Search for the cell housing the specified text and yield its [x, y] center coordinate. 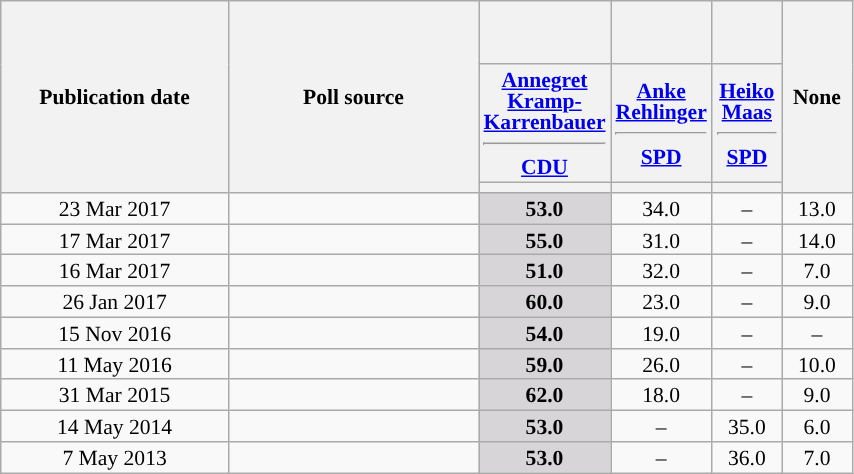
17 Mar 2017 [115, 240]
32.0 [662, 270]
55.0 [544, 240]
62.0 [544, 396]
26.0 [662, 364]
Anke RehlingerSPD [662, 124]
14 May 2014 [115, 426]
11 May 2016 [115, 364]
None [817, 97]
Heiko MaasSPD [747, 124]
23 Mar 2017 [115, 208]
51.0 [544, 270]
23.0 [662, 302]
10.0 [817, 364]
19.0 [662, 332]
26 Jan 2017 [115, 302]
60.0 [544, 302]
16 Mar 2017 [115, 270]
13.0 [817, 208]
31 Mar 2015 [115, 396]
6.0 [817, 426]
15 Nov 2016 [115, 332]
7 May 2013 [115, 458]
36.0 [747, 458]
35.0 [747, 426]
31.0 [662, 240]
Annegret Kramp-KarrenbauerCDU [544, 124]
18.0 [662, 396]
Poll source [353, 97]
54.0 [544, 332]
Publication date [115, 97]
59.0 [544, 364]
34.0 [662, 208]
14.0 [817, 240]
